Find where the given text appears and provide that cell's center as (X, Y) coordinate. 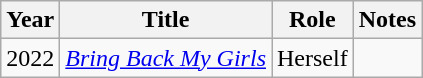
Herself (313, 58)
Notes (387, 20)
Year (30, 20)
Role (313, 20)
Bring Back My Girls (166, 58)
Title (166, 20)
2022 (30, 58)
